Capture the cell that displays the provided text and extract its [X, Y] central coordinate. 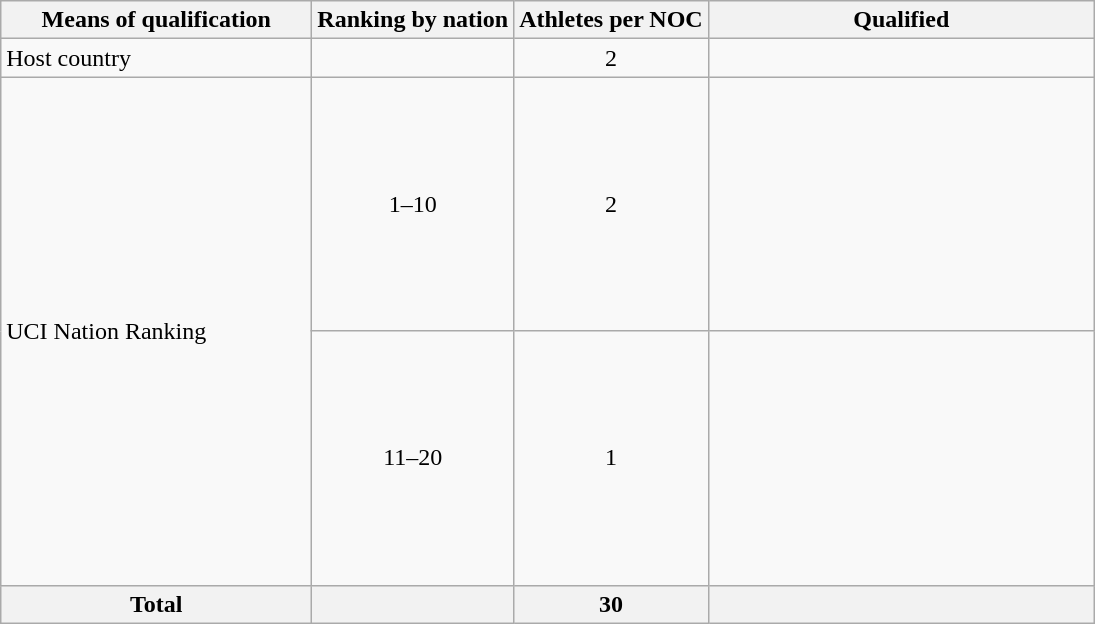
Means of qualification [156, 20]
Ranking by nation [413, 20]
UCI Nation Ranking [156, 331]
Athletes per NOC [612, 20]
Total [156, 604]
Host country [156, 58]
1 [612, 458]
11–20 [413, 458]
Qualified [901, 20]
30 [612, 604]
1–10 [413, 204]
